Detect which cell encompasses the target text, then output its [x, y] center coordinate. 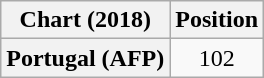
102 [217, 58]
Position [217, 20]
Chart (2018) [86, 20]
Portugal (AFP) [86, 58]
